Pinpoint the cell where the given text exists, returning its (x, y) midpoint coordinate. 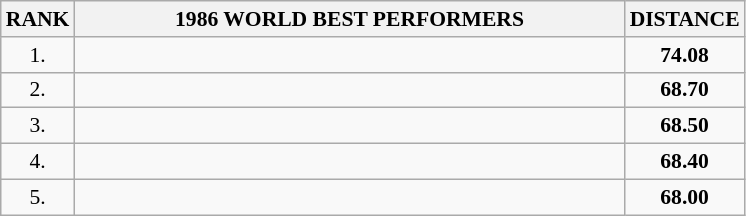
2. (38, 90)
68.00 (685, 197)
5. (38, 197)
4. (38, 162)
68.50 (685, 126)
DISTANCE (685, 19)
1986 WORLD BEST PERFORMERS (349, 19)
RANK (38, 19)
1. (38, 55)
74.08 (685, 55)
68.40 (685, 162)
68.70 (685, 90)
3. (38, 126)
